Find where the given text appears and provide that cell's center as (x, y) coordinate. 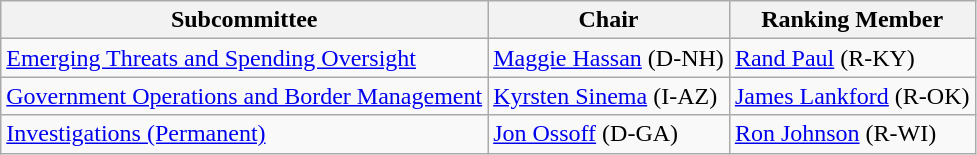
Ron Johnson (R-WI) (852, 134)
Investigations (Permanent) (244, 134)
James Lankford (R-OK) (852, 96)
Rand Paul (R-KY) (852, 58)
Maggie Hassan (D-NH) (609, 58)
Kyrsten Sinema (I-AZ) (609, 96)
Ranking Member (852, 20)
Jon Ossoff (D-GA) (609, 134)
Chair (609, 20)
Government Operations and Border Management (244, 96)
Subcommittee (244, 20)
Emerging Threats and Spending Oversight (244, 58)
